For the text-containing cell, return its midpoint in [X, Y] coordinate format. 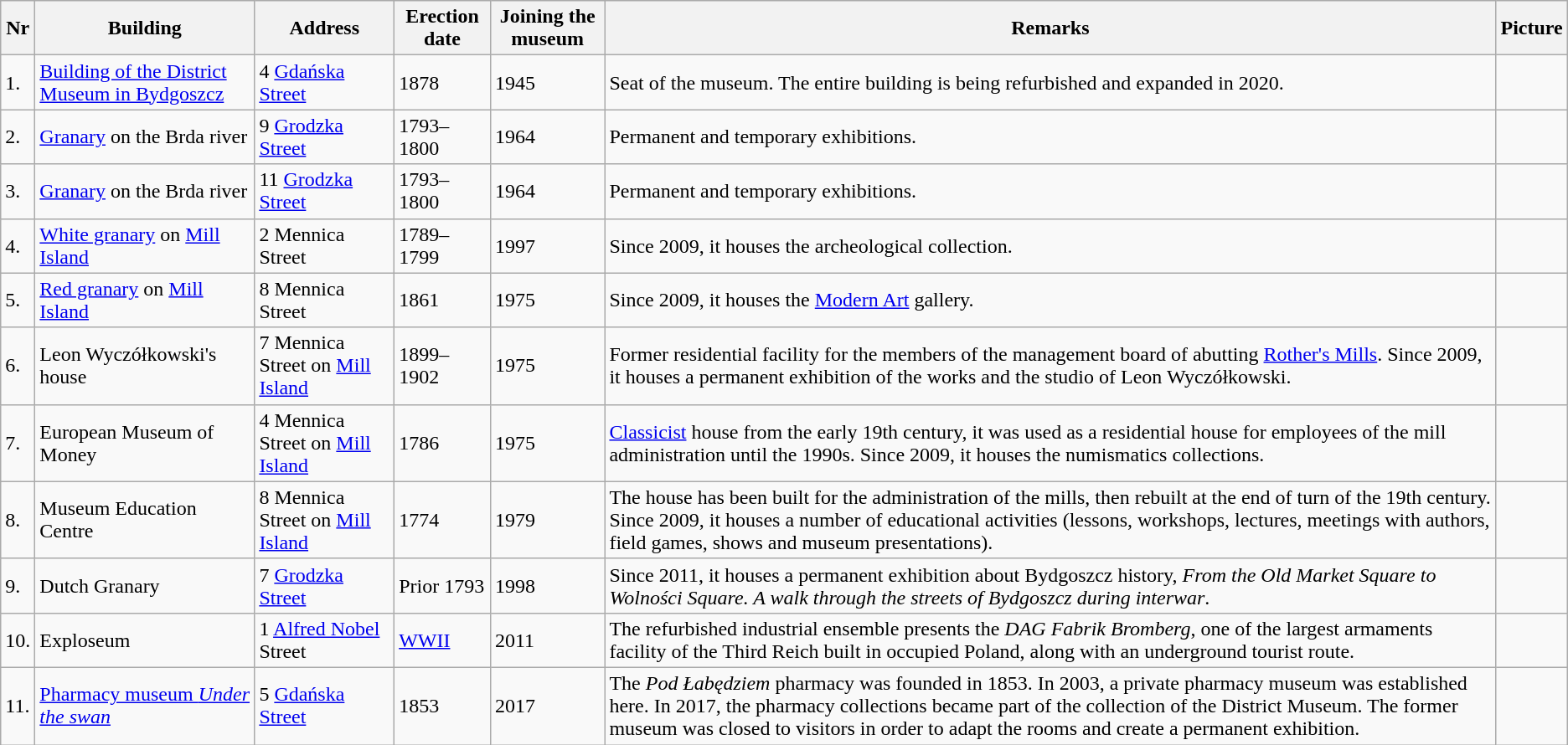
3. [18, 191]
European Museum of Money [145, 443]
Building of the District Museum in Bydgoszcz [145, 82]
Remarks [1050, 28]
8 Mennica Street on Mill Island [325, 520]
7 Grodzka Street [325, 586]
Leon Wyczółkowski's house [145, 366]
1899–1902 [442, 366]
11 Grodzka Street [325, 191]
Address [325, 28]
Since 2009, it houses the Modern Art gallery. [1050, 300]
10. [18, 640]
8. [18, 520]
Prior 1793 [442, 586]
7. [18, 443]
1. [18, 82]
8 Mennica Street [325, 300]
WWII [442, 640]
1997 [548, 246]
7 Mennica Street on Mill Island [325, 366]
Seat of the museum. The entire building is being refurbished and expanded in 2020. [1050, 82]
5. [18, 300]
1786 [442, 443]
6. [18, 366]
4. [18, 246]
Picture [1531, 28]
4 Mennica Street on Mill Island [325, 443]
1979 [548, 520]
Erection date [442, 28]
Exploseum [145, 640]
2017 [548, 706]
2011 [548, 640]
1 Alfred Nobel Street [325, 640]
1878 [442, 82]
1789–1799 [442, 246]
9. [18, 586]
Red granary on Mill Island [145, 300]
1998 [548, 586]
White granary on Mill Island [145, 246]
Building [145, 28]
11. [18, 706]
Dutch Granary [145, 586]
Nr [18, 28]
1861 [442, 300]
Since 2009, it houses the archeological collection. [1050, 246]
2. [18, 137]
9 Grodzka Street [325, 137]
1774 [442, 520]
2 Mennica Street [325, 246]
1945 [548, 82]
Pharmacy museum Under the swan [145, 706]
4 Gdańska Street [325, 82]
1853 [442, 706]
5 Gdańska Street [325, 706]
Museum Education Centre [145, 520]
Joining the museum [548, 28]
